Search for the cell housing the specified text and yield its (x, y) center coordinate. 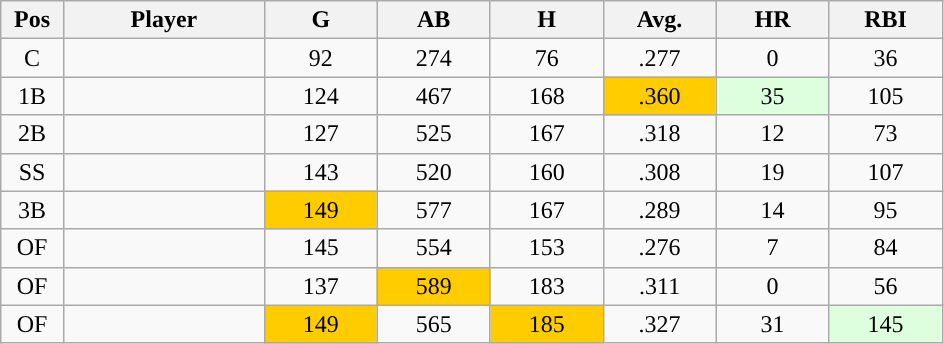
C (32, 58)
.318 (660, 134)
.276 (660, 248)
107 (886, 172)
520 (434, 172)
565 (434, 324)
12 (772, 134)
124 (320, 96)
Pos (32, 20)
.360 (660, 96)
HR (772, 20)
525 (434, 134)
.311 (660, 286)
56 (886, 286)
14 (772, 210)
.289 (660, 210)
95 (886, 210)
Player (164, 20)
183 (546, 286)
.308 (660, 172)
577 (434, 210)
36 (886, 58)
160 (546, 172)
554 (434, 248)
73 (886, 134)
185 (546, 324)
153 (546, 248)
.277 (660, 58)
1B (32, 96)
105 (886, 96)
76 (546, 58)
G (320, 20)
2B (32, 134)
127 (320, 134)
SS (32, 172)
H (546, 20)
467 (434, 96)
19 (772, 172)
84 (886, 248)
31 (772, 324)
143 (320, 172)
137 (320, 286)
92 (320, 58)
.327 (660, 324)
AB (434, 20)
274 (434, 58)
7 (772, 248)
3B (32, 210)
168 (546, 96)
35 (772, 96)
589 (434, 286)
Avg. (660, 20)
RBI (886, 20)
